Return [X, Y] of the center of cell containing provided text 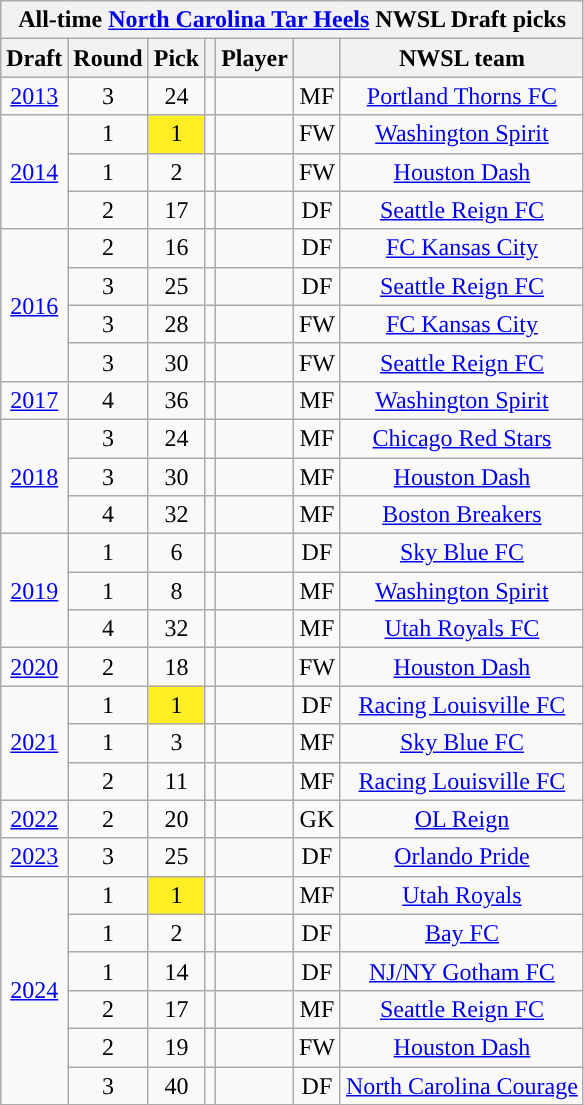
2023 [34, 857]
2022 [34, 819]
Utah Royals FC [462, 629]
14 [176, 971]
18 [176, 667]
2020 [34, 667]
28 [176, 324]
2024 [34, 990]
2016 [34, 305]
NJ/NY Gotham FC [462, 971]
20 [176, 819]
40 [176, 1085]
2019 [34, 591]
Bay FC [462, 933]
2018 [34, 476]
2017 [34, 400]
36 [176, 400]
Chicago Red Stars [462, 438]
Portland Thorns FC [462, 96]
2014 [34, 172]
Utah Royals [462, 895]
2013 [34, 96]
Draft [34, 58]
North Carolina Courage [462, 1085]
NWSL team [462, 58]
Player [255, 58]
11 [176, 781]
GK [316, 819]
6 [176, 553]
Round [108, 58]
19 [176, 1047]
16 [176, 248]
OL Reign [462, 819]
Boston Breakers [462, 515]
All-time North Carolina Tar Heels NWSL Draft picks [292, 20]
8 [176, 591]
Orlando Pride [462, 857]
Pick [176, 58]
2021 [34, 743]
